Find where the given text appears and provide that cell's center as [X, Y] coordinate. 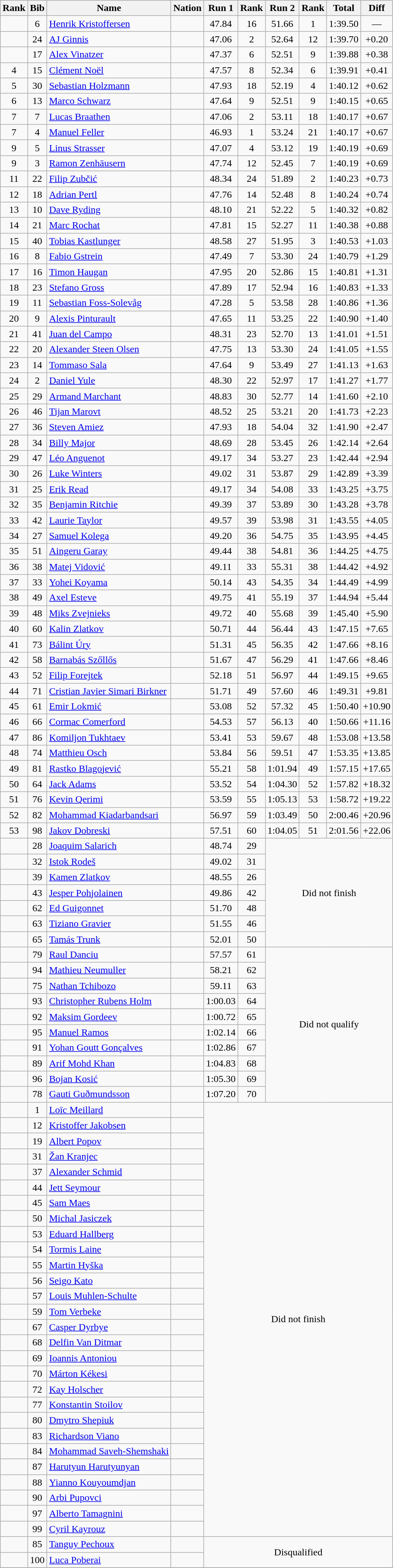
53.59 [221, 799]
+19.22 [377, 799]
+3.78 [377, 505]
56.13 [282, 722]
AJ Ginnis [109, 39]
Tamás Trunk [109, 939]
+5.44 [377, 598]
Run 2 [282, 8]
1:44.94 [344, 598]
1:57.15 [344, 769]
85 [37, 1544]
+4.05 [377, 520]
53.12 [282, 148]
72 [37, 1389]
95 [37, 1032]
55.31 [282, 567]
1:40.38 [344, 225]
— [377, 24]
Casper Dyrbye [109, 1327]
Richardson Viano [109, 1435]
1:40.12 [344, 86]
Bib [37, 8]
Yohei Koyama [109, 582]
+5.90 [377, 613]
Albert Popov [109, 1141]
Aingeru Garay [109, 551]
Erik Read [109, 489]
48.69 [221, 442]
1:05.13 [282, 799]
Stefano Gross [109, 287]
Louis Muhlen-Schulte [109, 1296]
48.30 [221, 380]
48.10 [221, 210]
Linus Strasser [109, 148]
1:53.08 [344, 738]
1:44.49 [344, 582]
Filip Forejtek [109, 675]
88 [37, 1482]
Luca Poberai [109, 1560]
1:07.20 [221, 1094]
Alex Vinatzer [109, 55]
Sam Maes [109, 1203]
Alexis Pinturault [109, 318]
48.58 [221, 241]
75 [37, 986]
+1.29 [377, 256]
Maksim Gordeev [109, 1017]
1:42.44 [344, 458]
+7.65 [377, 629]
91 [37, 1048]
Mohammad Saveh-Shemshaki [109, 1451]
+1.31 [377, 272]
Tobias Kastlunger [109, 241]
51.55 [221, 923]
+4.99 [377, 582]
Ioannis Antoniou [109, 1358]
73 [37, 644]
53.21 [282, 411]
1:41.90 [344, 427]
+0.65 [377, 101]
56.29 [282, 660]
1:04.83 [221, 1063]
51.70 [221, 908]
+8.46 [377, 660]
Axel Esteve [109, 598]
47.28 [221, 303]
Sebastian Foss-Solevåg [109, 303]
Disqualified [298, 1552]
+9.81 [377, 691]
1:40.79 [344, 256]
59.67 [282, 738]
82 [37, 815]
Timon Haugan [109, 272]
+10.90 [377, 707]
1:43.28 [344, 505]
84 [37, 1451]
100 [37, 1560]
1:57.82 [344, 784]
80 [37, 1420]
+2.10 [377, 396]
1:40.23 [344, 179]
Komiljon Tukhtaev [109, 738]
+4.75 [377, 551]
1:58.72 [344, 799]
53.24 [282, 132]
78 [37, 1094]
Fabio Gstrein [109, 256]
Miks Zvejnieks [109, 613]
+0.41 [377, 70]
Rastko Blagojević [109, 769]
Matej Vidović [109, 567]
Mathieu Neumuller [109, 970]
+22.06 [377, 830]
Henrik Kristoffersen [109, 24]
76 [37, 799]
47.95 [221, 272]
+0.74 [377, 194]
52.94 [282, 287]
47.84 [221, 24]
1:53.35 [344, 753]
1:43.55 [344, 520]
Manuel Ramos [109, 1032]
+1.03 [377, 241]
Konstantin Stoilov [109, 1405]
1:41.01 [344, 334]
Dave Ryding [109, 210]
48.74 [221, 846]
Marc Rochat [109, 225]
56.35 [282, 644]
54.81 [282, 551]
1:42.14 [344, 442]
Jack Adams [109, 784]
+18.32 [377, 784]
1:40.81 [344, 272]
2:00.46 [344, 815]
Diff [377, 8]
1:40.15 [344, 101]
+13.85 [377, 753]
Did not qualify [329, 1025]
1:47.15 [344, 629]
Arbi Pupovci [109, 1498]
1:41.27 [344, 380]
57.57 [221, 955]
Daniel Yule [109, 380]
Total [344, 8]
1:41.73 [344, 411]
1:00.03 [221, 1001]
53.45 [282, 442]
51.66 [282, 24]
81 [37, 769]
+1.55 [377, 349]
Raul Danciu [109, 955]
77 [37, 1405]
48.55 [221, 877]
10 [37, 210]
Tom Verbeke [109, 1312]
47.81 [221, 225]
49.72 [221, 613]
Christopher Rubens Holm [109, 1001]
48.31 [221, 334]
93 [37, 1001]
Lucas Braathen [109, 117]
+1.77 [377, 380]
+4.45 [377, 536]
51.31 [221, 644]
Ed Guigonnet [109, 908]
1:40.90 [344, 318]
1:39.88 [344, 55]
54.08 [282, 489]
Tommaso Sala [109, 365]
53.58 [282, 303]
52.77 [282, 396]
Juan del Campo [109, 334]
+1.36 [377, 303]
49.39 [221, 505]
Kristoffer Jakobsen [109, 1125]
Léo Anguenot [109, 458]
52.34 [282, 70]
Cormac Comerford [109, 722]
Steven Amiez [109, 427]
1:02.14 [221, 1032]
+0.38 [377, 55]
53.27 [282, 458]
Luke Winters [109, 474]
1:01.94 [282, 769]
47.49 [221, 256]
+1.33 [377, 287]
Billy Major [109, 442]
Alexander Schmid [109, 1172]
52.45 [282, 163]
53.11 [282, 117]
Kay Holscher [109, 1389]
+11.16 [377, 722]
+2.47 [377, 427]
97 [37, 1513]
Laurie Taylor [109, 520]
+1.40 [377, 318]
Kevin Qerimi [109, 799]
94 [37, 970]
49.20 [221, 536]
52.97 [282, 380]
1:04.30 [282, 784]
54.35 [282, 582]
50.14 [221, 582]
1:39.50 [344, 24]
1:40.32 [344, 210]
89 [37, 1063]
47.89 [221, 287]
Ramon Zenhäusern [109, 163]
53.25 [282, 318]
1:42.89 [344, 474]
Kalin Zlatkov [109, 629]
+2.64 [377, 442]
98 [37, 830]
Clément Noël [109, 70]
Alberto Tamagnini [109, 1513]
86 [37, 738]
56.44 [282, 629]
83 [37, 1435]
53.41 [221, 738]
Yohan Goutt Gonçalves [109, 1048]
74 [37, 753]
49.86 [221, 892]
49.57 [221, 520]
47.07 [221, 148]
Manuel Feller [109, 132]
Loïc Meillard [109, 1110]
2:01.56 [344, 830]
+2.94 [377, 458]
53.84 [221, 753]
57.60 [282, 691]
Benjamin Ritchie [109, 505]
Joaquim Salarich [109, 846]
51.95 [282, 241]
71 [37, 691]
Arif Mohd Khan [109, 1063]
1:40.83 [344, 287]
1:41.05 [344, 349]
Žan Kranjec [109, 1156]
Tormis Laine [109, 1250]
1:50.66 [344, 722]
47.37 [221, 55]
Martin Hyška [109, 1265]
Tiziano Gravier [109, 923]
96 [37, 1079]
53.98 [282, 520]
53.49 [282, 365]
1:00.72 [221, 1017]
51.67 [221, 660]
52.70 [282, 334]
53.08 [221, 707]
53.52 [221, 784]
Istok Rodeš [109, 861]
54.04 [282, 427]
52.18 [221, 675]
Cyril Kayrouz [109, 1529]
Bálint Úry [109, 644]
Alexander Steen Olsen [109, 349]
Jett Seymour [109, 1188]
1:44.42 [344, 567]
Yianno Kouyoumdjan [109, 1482]
47.74 [221, 163]
92 [37, 1017]
1:43.25 [344, 489]
+13.58 [377, 738]
Gauti Guðmundsson [109, 1094]
57.51 [221, 830]
Nation [187, 8]
+0.82 [377, 210]
+17.65 [377, 769]
Seigo Kato [109, 1281]
Adrian Pertl [109, 194]
48.52 [221, 411]
1:44.25 [344, 551]
48.83 [221, 396]
+1.63 [377, 365]
51.71 [221, 691]
+0.73 [377, 179]
+1.51 [377, 334]
52.19 [282, 86]
47.75 [221, 349]
51.89 [282, 179]
49.11 [221, 567]
Sebastian Holzmann [109, 86]
47.57 [221, 70]
Delfin Van Ditmar [109, 1343]
1:41.60 [344, 396]
Harutyun Harutyunyan [109, 1467]
+4.92 [377, 567]
1:43.95 [344, 536]
Samuel Kolega [109, 536]
Filip Zubčić [109, 179]
58.21 [221, 970]
52.01 [221, 939]
+3.75 [377, 489]
Run 1 [221, 8]
52.48 [282, 194]
99 [37, 1529]
Tijan Marovt [109, 411]
1:39.91 [344, 70]
49.75 [221, 598]
1:39.70 [344, 39]
57.32 [282, 707]
1:40.24 [344, 194]
1:50.40 [344, 707]
Barnabás Szőllős [109, 660]
Márton Kékesi [109, 1374]
53.87 [282, 474]
+0.88 [377, 225]
52.86 [282, 272]
55.21 [221, 769]
53.89 [282, 505]
1:40.53 [344, 241]
1:49.31 [344, 691]
54.53 [221, 722]
Mohammad Kiadarbandsari [109, 815]
+2.23 [377, 411]
59.51 [282, 753]
52.64 [282, 39]
59.11 [221, 986]
+0.20 [377, 39]
49.44 [221, 551]
87 [37, 1467]
Name [109, 8]
55.19 [282, 598]
Armand Marchant [109, 396]
55.68 [282, 613]
+0.62 [377, 86]
Matthieu Osch [109, 753]
Jakov Dobreski [109, 830]
Dmytro Shepiuk [109, 1420]
52.22 [282, 210]
1:40.86 [344, 303]
Jesper Pohjolainen [109, 892]
1:04.05 [282, 830]
47.76 [221, 194]
48.34 [221, 179]
46.93 [221, 132]
Michal Jasiczek [109, 1219]
50.71 [221, 629]
Kamen Zlatkov [109, 877]
Emir Lokmić [109, 707]
47.65 [221, 318]
+20.96 [377, 815]
+8.16 [377, 644]
79 [37, 955]
1:05.30 [221, 1079]
1:45.40 [344, 613]
1:02.86 [221, 1048]
Marco Schwarz [109, 101]
1:49.15 [344, 675]
54.75 [282, 536]
90 [37, 1498]
1:03.49 [282, 815]
Tanguy Pechoux [109, 1544]
Nathan Tchibozo [109, 986]
+9.65 [377, 675]
Cristian Javier Simari Birkner [109, 691]
52.27 [282, 225]
+3.39 [377, 474]
1:41.13 [344, 365]
Eduard Hallberg [109, 1234]
Bojan Kosić [109, 1079]
